Output the [x, y] coordinate of the center of the cell containing the given text.  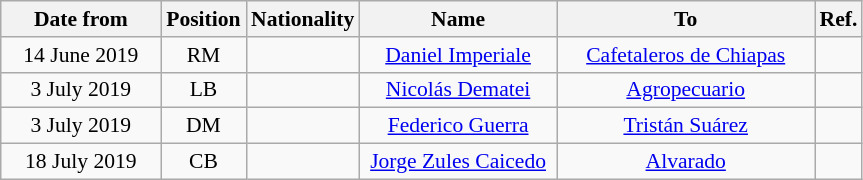
CB [204, 162]
Agropecuario [686, 90]
Date from [81, 19]
Federico Guerra [458, 126]
Name [458, 19]
Ref. [839, 19]
Alvarado [686, 162]
Tristán Suárez [686, 126]
14 June 2019 [81, 55]
RM [204, 55]
LB [204, 90]
18 July 2019 [81, 162]
Nicolás Dematei [458, 90]
Position [204, 19]
Jorge Zules Caicedo [458, 162]
Nationality [302, 19]
DM [204, 126]
Daniel Imperiale [458, 55]
To [686, 19]
Cafetaleros de Chiapas [686, 55]
